Scan for the cell matching the given text and deliver its (x, y) coordinate at center. 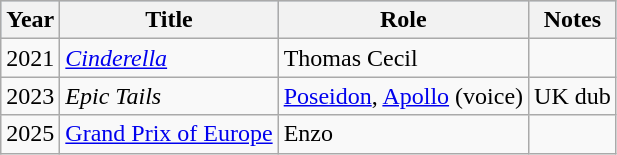
Poseidon, Apollo (voice) (403, 96)
2025 (30, 134)
Thomas Cecil (403, 58)
2023 (30, 96)
UK dub (573, 96)
Epic Tails (169, 96)
Title (169, 20)
Role (403, 20)
Enzo (403, 134)
Notes (573, 20)
Cinderella (169, 58)
2021 (30, 58)
Year (30, 20)
Grand Prix of Europe (169, 134)
